Search for the cell housing the specified text and yield its [x, y] center coordinate. 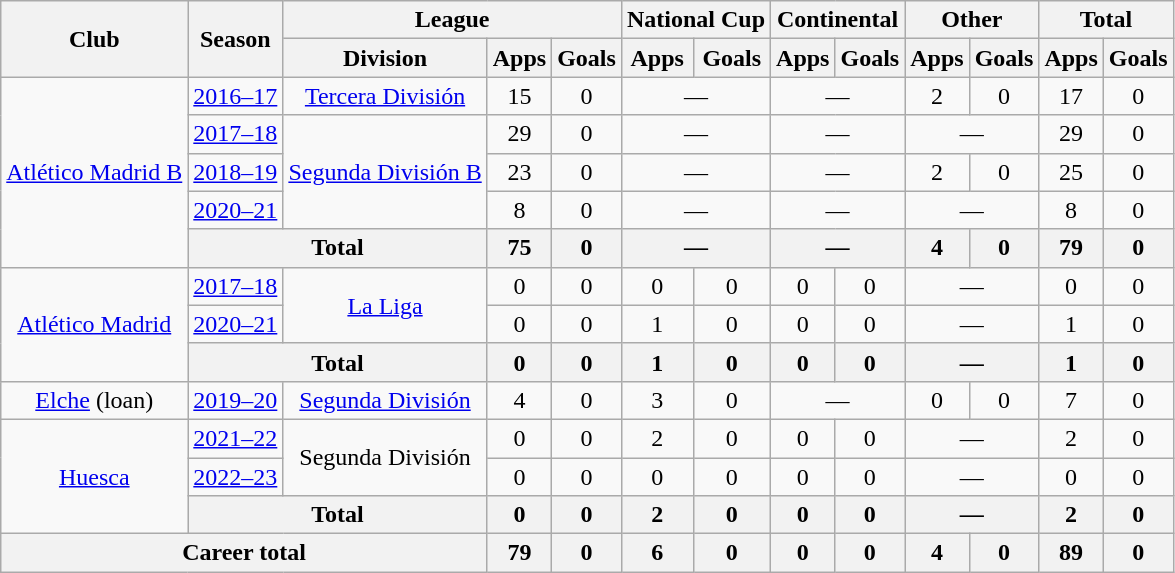
La Liga [385, 305]
15 [519, 96]
2022–23 [236, 477]
6 [657, 553]
Division [385, 58]
Tercera División [385, 96]
Club [94, 39]
Other [972, 20]
2018–19 [236, 172]
Segunda División B [385, 172]
3 [657, 400]
89 [1071, 553]
Career total [244, 553]
7 [1071, 400]
2021–22 [236, 438]
League [452, 20]
2016–17 [236, 96]
Elche (loan) [94, 400]
Atlético Madrid [94, 324]
25 [1071, 172]
23 [519, 172]
Continental [838, 20]
Huesca [94, 476]
Atlético Madrid B [94, 172]
2019–20 [236, 400]
17 [1071, 96]
75 [519, 248]
National Cup [696, 20]
Season [236, 39]
